Output the (x, y) coordinate of the center of the cell containing the given text.  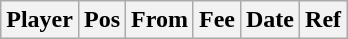
Fee (216, 20)
Pos (102, 20)
Date (270, 20)
Player (40, 20)
From (160, 20)
Ref (324, 20)
